Detect which cell encompasses the target text, then output its [x, y] center coordinate. 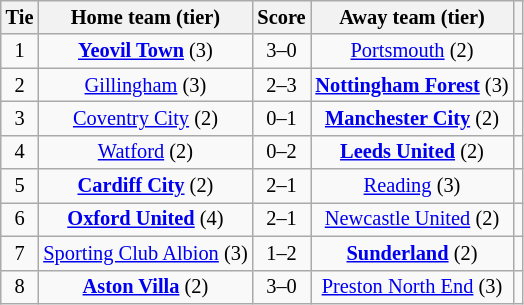
Sporting Club Albion (3) [145, 253]
Score [282, 17]
Leeds United (2) [412, 152]
Nottingham Forest (3) [412, 85]
1 [20, 51]
Gillingham (3) [145, 85]
Reading (3) [412, 186]
3 [20, 118]
Cardiff City (2) [145, 186]
2–3 [282, 85]
0–1 [282, 118]
6 [20, 219]
Aston Villa (2) [145, 287]
Coventry City (2) [145, 118]
7 [20, 253]
Portsmouth (2) [412, 51]
Away team (tier) [412, 17]
4 [20, 152]
0–2 [282, 152]
Watford (2) [145, 152]
Newcastle United (2) [412, 219]
Tie [20, 17]
1–2 [282, 253]
Sunderland (2) [412, 253]
Preston North End (3) [412, 287]
8 [20, 287]
2 [20, 85]
Manchester City (2) [412, 118]
Yeovil Town (3) [145, 51]
Oxford United (4) [145, 219]
5 [20, 186]
Home team (tier) [145, 17]
